Scan for the cell matching the given text and deliver its [x, y] coordinate at center. 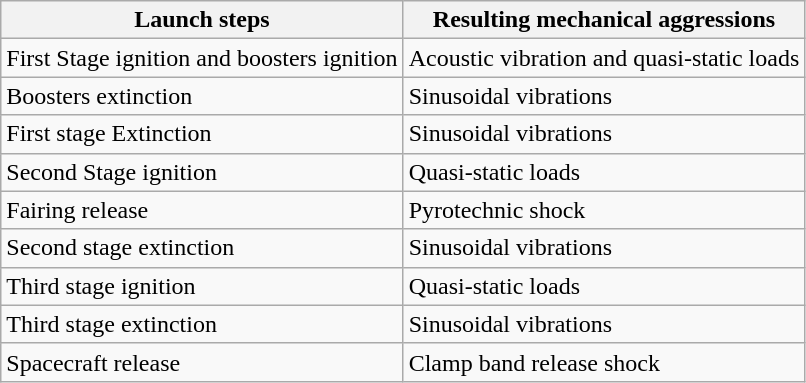
Second stage extinction [202, 248]
Acoustic vibration and quasi-static loads [604, 58]
Spacecraft release [202, 362]
Pyrotechnic shock [604, 210]
Boosters extinction [202, 96]
Clamp band release shock [604, 362]
First Stage ignition and boosters ignition [202, 58]
Launch steps [202, 20]
First stage Extinction [202, 134]
Third stage extinction [202, 324]
Resulting mechanical aggressions [604, 20]
Fairing release [202, 210]
Second Stage ignition [202, 172]
Third stage ignition [202, 286]
